Capture the cell that displays the provided text and extract its (x, y) central coordinate. 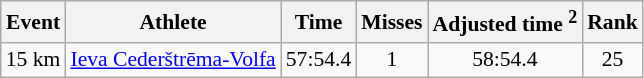
Rank (612, 22)
58:54.4 (506, 60)
25 (612, 60)
Misses (392, 22)
57:54.4 (318, 60)
Adjusted time 2 (506, 22)
Event (34, 22)
Time (318, 22)
15 km (34, 60)
1 (392, 60)
Athlete (172, 22)
Ieva Cederštrēma-Volfa (172, 60)
